Detect which cell encompasses the target text, then output its [x, y] center coordinate. 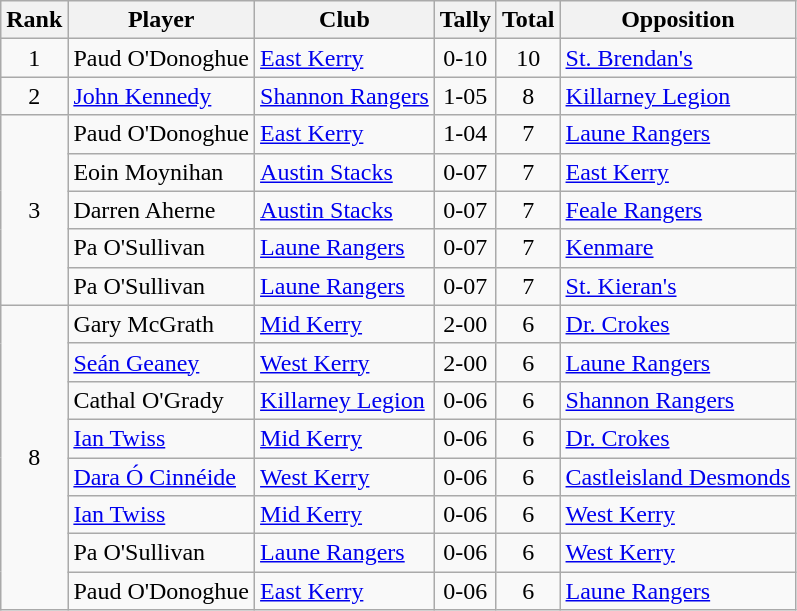
Total [528, 20]
1 [34, 58]
2 [34, 96]
Feale Rangers [678, 210]
Gary McGrath [162, 324]
0-10 [465, 58]
St. Brendan's [678, 58]
Opposition [678, 20]
Eoin Moynihan [162, 172]
10 [528, 58]
Rank [34, 20]
Cathal O'Grady [162, 400]
Castleisland Desmonds [678, 477]
Club [345, 20]
Seán Geaney [162, 362]
Tally [465, 20]
Player [162, 20]
3 [34, 210]
Darren Aherne [162, 210]
Dara Ó Cinnéide [162, 477]
1-05 [465, 96]
John Kennedy [162, 96]
Kenmare [678, 248]
1-04 [465, 134]
St. Kieran's [678, 286]
